Return the (x, y) coordinate for the center point of the cell that contains the specified text.  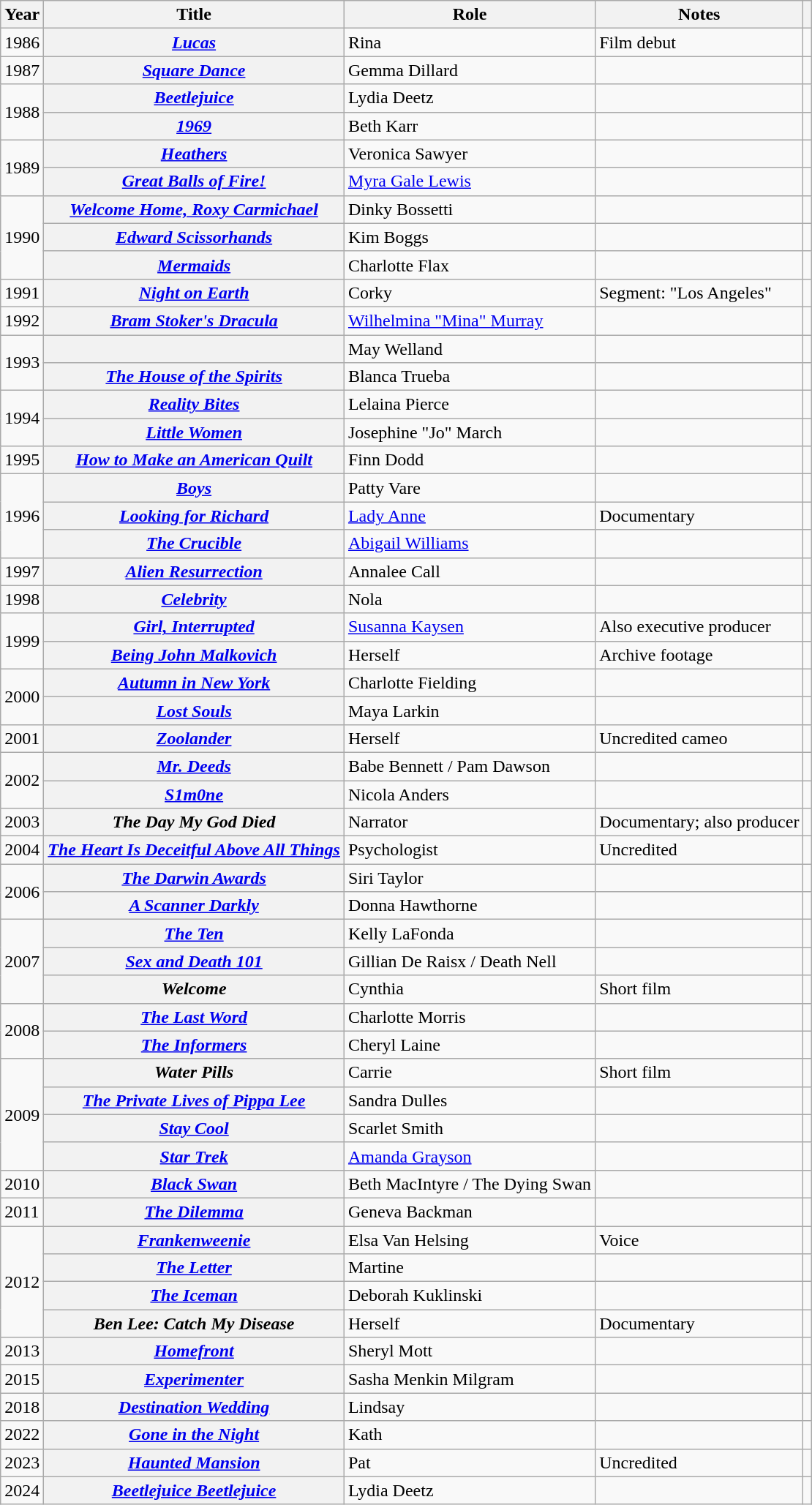
1999 (22, 641)
2008 (22, 1031)
Cheryl Laine (470, 1045)
2012 (22, 1282)
The Iceman (195, 1296)
2000 (22, 697)
Amanda Grayson (470, 1156)
Ben Lee: Catch My Disease (195, 1324)
1991 (22, 293)
Maya Larkin (470, 710)
1989 (22, 168)
How to Make an American Quilt (195, 460)
The Private Lives of Pippa Lee (195, 1100)
Archive footage (699, 655)
The Dilemma (195, 1212)
1997 (22, 571)
Welcome Home, Roxy Carmichael (195, 209)
May Welland (470, 349)
Veronica Sawyer (470, 154)
Lucas (195, 42)
Autumn in New York (195, 683)
Rina (470, 42)
Wilhelmina "Mina" Murray (470, 320)
Kim Boggs (470, 237)
Geneva Backman (470, 1212)
2013 (22, 1351)
The Day My God Died (195, 822)
Beth Karr (470, 126)
Mermaids (195, 265)
1995 (22, 460)
Edward Scissorhands (195, 237)
2006 (22, 892)
Little Women (195, 432)
The House of the Spirits (195, 377)
Blanca Trueba (470, 377)
2015 (22, 1379)
1969 (195, 126)
Reality Bites (195, 405)
Deborah Kuklinski (470, 1296)
S1m0ne (195, 794)
Josephine "Jo" March (470, 432)
2004 (22, 850)
Scarlet Smith (470, 1128)
Sasha Menkin Milgram (470, 1379)
The Informers (195, 1045)
The Ten (195, 934)
Film debut (699, 42)
Gone in the Night (195, 1435)
Role (470, 15)
1988 (22, 112)
Gemma Dillard (470, 70)
Star Trek (195, 1156)
1993 (22, 363)
Charlotte Flax (470, 265)
2009 (22, 1114)
Title (195, 15)
Sandra Dulles (470, 1100)
Haunted Mansion (195, 1463)
Corky (470, 293)
Uncredited cameo (699, 738)
Stay Cool (195, 1128)
Night on Earth (195, 293)
The Darwin Awards (195, 878)
Year (22, 15)
Narrator (470, 822)
The Letter (195, 1268)
A Scanner Darkly (195, 906)
Water Pills (195, 1073)
Destination Wedding (195, 1407)
Nola (470, 599)
Donna Hawthorne (470, 906)
2010 (22, 1184)
Abigail Williams (470, 544)
Lady Anne (470, 516)
Sheryl Mott (470, 1351)
Cynthia (470, 989)
2023 (22, 1463)
Alien Resurrection (195, 571)
Welcome (195, 989)
Zoolander (195, 738)
The Heart Is Deceitful Above All Things (195, 850)
Girl, Interrupted (195, 627)
1990 (22, 237)
Pat (470, 1463)
Heathers (195, 154)
2001 (22, 738)
2024 (22, 1490)
Gillian De Raisx / Death Nell (470, 961)
Carrie (470, 1073)
Lelaina Pierce (470, 405)
Boys (195, 488)
Also executive producer (699, 627)
1987 (22, 70)
Elsa Van Helsing (470, 1240)
Myra Gale Lewis (470, 181)
Bram Stoker's Dracula (195, 320)
Siri Taylor (470, 878)
Lindsay (470, 1407)
Experimenter (195, 1379)
Beetlejuice Beetlejuice (195, 1490)
1992 (22, 320)
Charlotte Morris (470, 1017)
Dinky Bossetti (470, 209)
2002 (22, 780)
2018 (22, 1407)
Being John Malkovich (195, 655)
Charlotte Fielding (470, 683)
Frankenweenie (195, 1240)
Psychologist (470, 850)
Kath (470, 1435)
Babe Bennett / Pam Dawson (470, 766)
Mr. Deeds (195, 766)
1994 (22, 419)
Patty Vare (470, 488)
2007 (22, 961)
Kelly LaFonda (470, 934)
1998 (22, 599)
1996 (22, 516)
2011 (22, 1212)
2003 (22, 822)
Susanna Kaysen (470, 627)
2022 (22, 1435)
Segment: "Los Angeles" (699, 293)
The Crucible (195, 544)
Martine (470, 1268)
Nicola Anders (470, 794)
Square Dance (195, 70)
Sex and Death 101 (195, 961)
Annalee Call (470, 571)
Beetlejuice (195, 98)
Homefront (195, 1351)
1986 (22, 42)
Celebrity (195, 599)
Looking for Richard (195, 516)
Great Balls of Fire! (195, 181)
Notes (699, 15)
Black Swan (195, 1184)
Lost Souls (195, 710)
Voice (699, 1240)
The Last Word (195, 1017)
Documentary; also producer (699, 822)
Finn Dodd (470, 460)
Beth MacIntyre / The Dying Swan (470, 1184)
